Pinpoint the cell where the given text exists, returning its (x, y) midpoint coordinate. 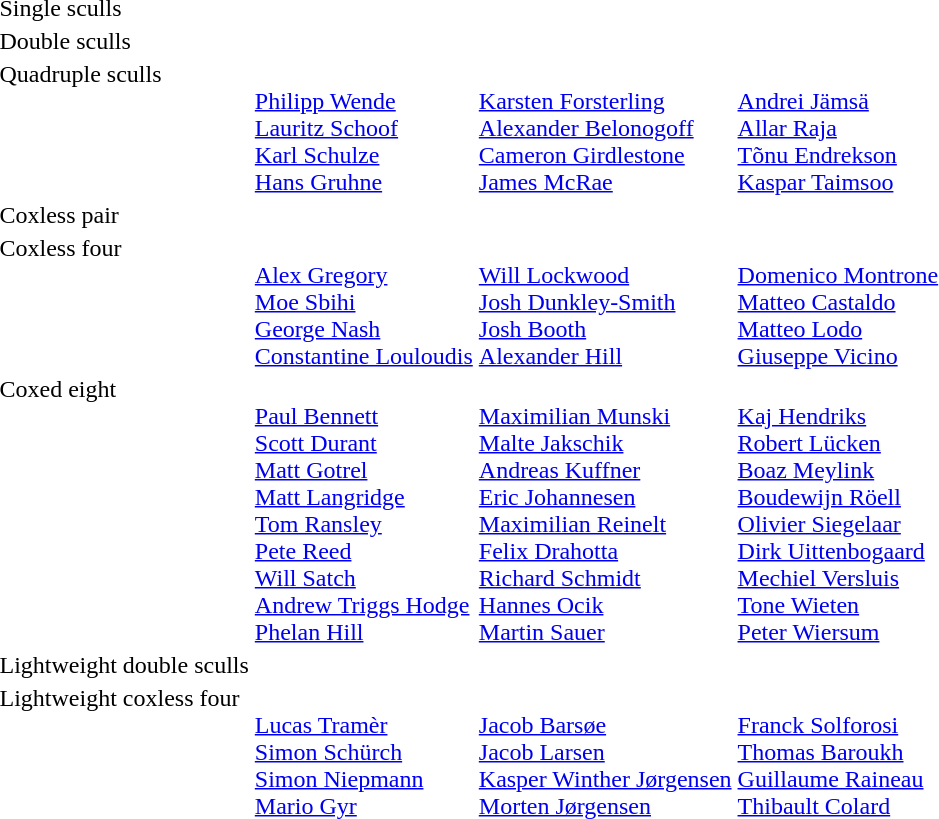
Philipp WendeLauritz SchoofKarl SchulzeHans Gruhne (364, 128)
Alex GregoryMoe SbihiGeorge NashConstantine Louloudis (364, 302)
Karsten ForsterlingAlexander BelonogoffCameron GirdlestoneJames McRae (605, 128)
Will LockwoodJosh Dunkley-SmithJosh BoothAlexander Hill (605, 302)
Maximilian MunskiMalte JakschikAndreas KuffnerEric JohannesenMaximilian ReineltFelix DrahottaRichard SchmidtHannes OcikMartin Sauer (605, 510)
Paul BennettScott DurantMatt GotrelMatt LangridgeTom RansleyPete ReedWill SatchAndrew Triggs HodgePhelan Hill (364, 510)
